From the cell containing the given text, extract its center point as [X, Y] coordinate. 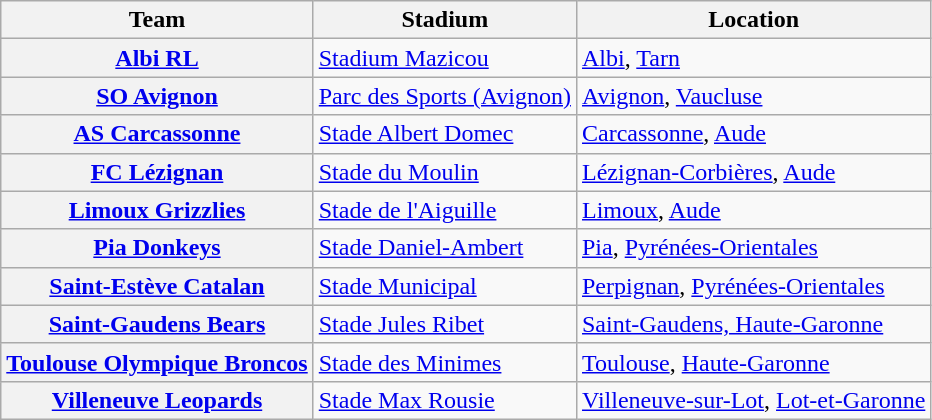
Villeneuve-sur-Lot, Lot-et-Garonne [753, 400]
Pia Donkeys [157, 248]
Albi RL [157, 58]
Stade Daniel-Ambert [444, 248]
Stade Albert Domec [444, 134]
Stade Jules Ribet [444, 324]
Perpignan, Pyrénées-Orientales [753, 286]
Stade des Minimes [444, 362]
AS Carcassonne [157, 134]
Saint-Estève Catalan [157, 286]
Stadium [444, 20]
Stade du Moulin [444, 172]
Villeneuve Leopards [157, 400]
Stade Max Rousie [444, 400]
Stade Municipal [444, 286]
Carcassonne, Aude [753, 134]
Stade de l'Aiguille [444, 210]
Parc des Sports (Avignon) [444, 96]
Limoux, Aude [753, 210]
Pia, Pyrénées-Orientales [753, 248]
Toulouse, Haute-Garonne [753, 362]
FC Lézignan [157, 172]
Stadium Mazicou [444, 58]
Saint-Gaudens Bears [157, 324]
Location [753, 20]
Avignon, Vaucluse [753, 96]
Team [157, 20]
Saint-Gaudens, Haute-Garonne [753, 324]
Lézignan-Corbières, Aude [753, 172]
Toulouse Olympique Broncos [157, 362]
Albi, Tarn [753, 58]
SO Avignon [157, 96]
Limoux Grizzlies [157, 210]
